For the text-containing cell, return its midpoint in (x, y) coordinate format. 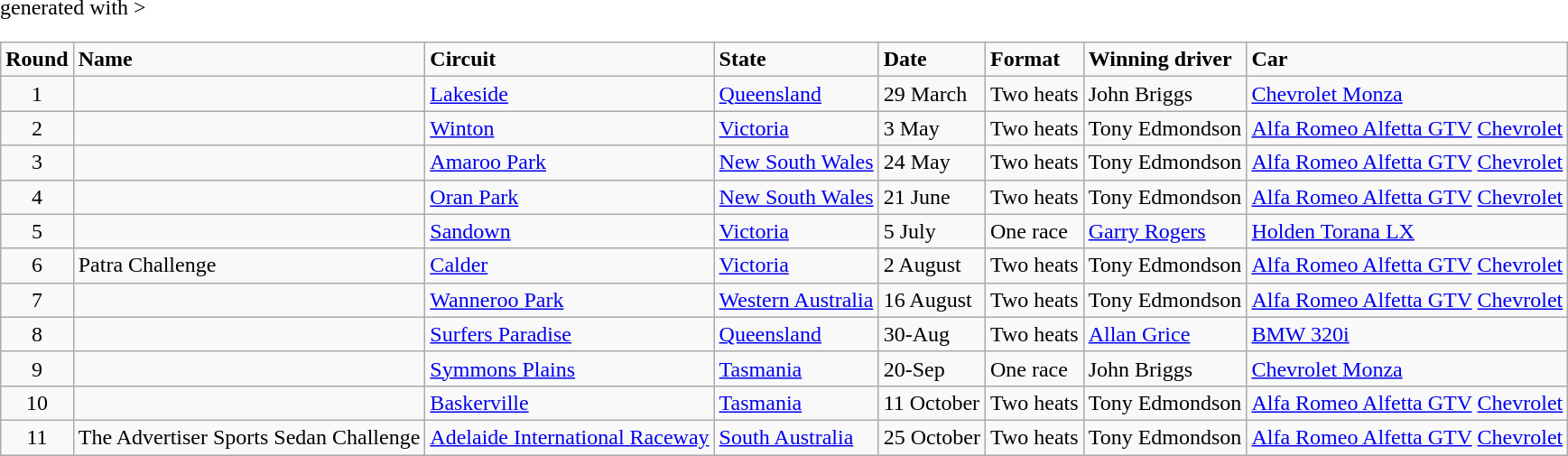
BMW 320i (1407, 334)
16 August (932, 300)
5 (37, 231)
Round (37, 60)
9 (37, 368)
2 (37, 128)
Oran Park (570, 197)
Allan Grice (1164, 334)
South Australia (796, 437)
Baskerville (570, 403)
Surfers Paradise (570, 334)
Winning driver (1164, 60)
Calder (570, 265)
Format (1035, 60)
Circuit (570, 60)
Western Australia (796, 300)
2 August (932, 265)
Car (1407, 60)
10 (37, 403)
State (796, 60)
Sandown (570, 231)
6 (37, 265)
Date (932, 60)
Garry Rogers (1164, 231)
Patra Challenge (249, 265)
3 May (932, 128)
Name (249, 60)
3 (37, 163)
Holden Torana LX (1407, 231)
11 (37, 437)
Lakeside (570, 94)
5 July (932, 231)
8 (37, 334)
Adelaide International Raceway (570, 437)
20-Sep (932, 368)
29 March (932, 94)
The Advertiser Sports Sedan Challenge (249, 437)
4 (37, 197)
7 (37, 300)
1 (37, 94)
30-Aug (932, 334)
11 October (932, 403)
24 May (932, 163)
25 October (932, 437)
Wanneroo Park (570, 300)
Symmons Plains (570, 368)
21 June (932, 197)
Amaroo Park (570, 163)
Winton (570, 128)
